Search for the cell housing the specified text and yield its (x, y) center coordinate. 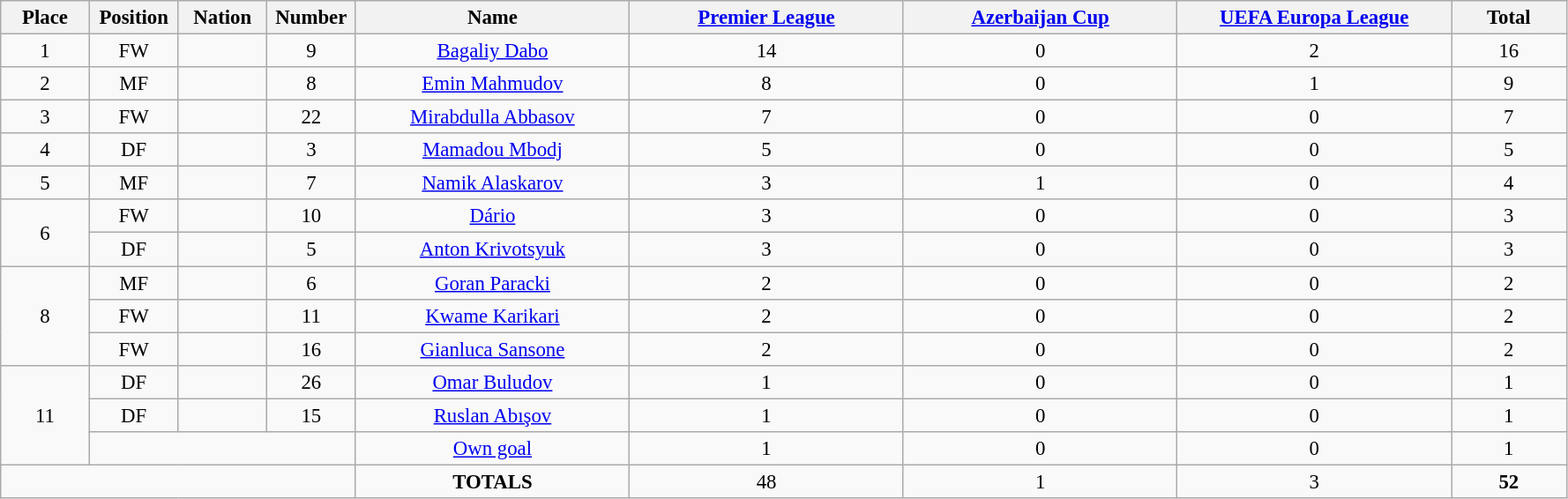
Emin Mahmudov (492, 84)
Omar Buludov (492, 382)
Anton Krivotsyuk (492, 249)
Bagaliy Dabo (492, 51)
Ruslan Abışov (492, 415)
Dário (492, 216)
52 (1510, 481)
Premier League (767, 18)
Nation (222, 18)
Kwame Karikari (492, 316)
Position (134, 18)
Azerbaijan Cup (1041, 18)
Own goal (492, 449)
Number (312, 18)
10 (312, 216)
Mamadou Mbodj (492, 150)
Goran Paracki (492, 283)
Namik Alaskarov (492, 183)
Total (1510, 18)
UEFA Europa League (1314, 18)
26 (312, 382)
15 (312, 415)
TOTALS (492, 481)
Name (492, 18)
Gianluca Sansone (492, 349)
14 (767, 51)
Mirabdulla Abbasov (492, 117)
Place (46, 18)
48 (767, 481)
22 (312, 117)
